Identify which cell holds the provided text, then report its (x, y) central coordinate. 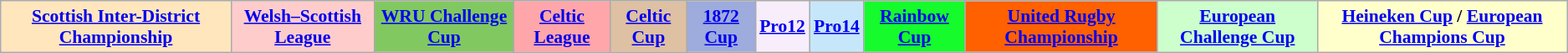
WRU Challenge Cup (443, 27)
Celtic League (562, 27)
Welsh–Scottish League (303, 27)
1872 Cup (722, 27)
Pro14 (836, 27)
Celtic Cup (648, 27)
European Challenge Cup (1238, 27)
Rainbow Cup (915, 27)
United Rugby Championship (1061, 27)
Scottish Inter-District Championship (116, 27)
Pro12 (783, 27)
Heineken Cup / European Champions Cup (1442, 27)
